Output the (x, y) coordinate of the center of the cell containing the given text.  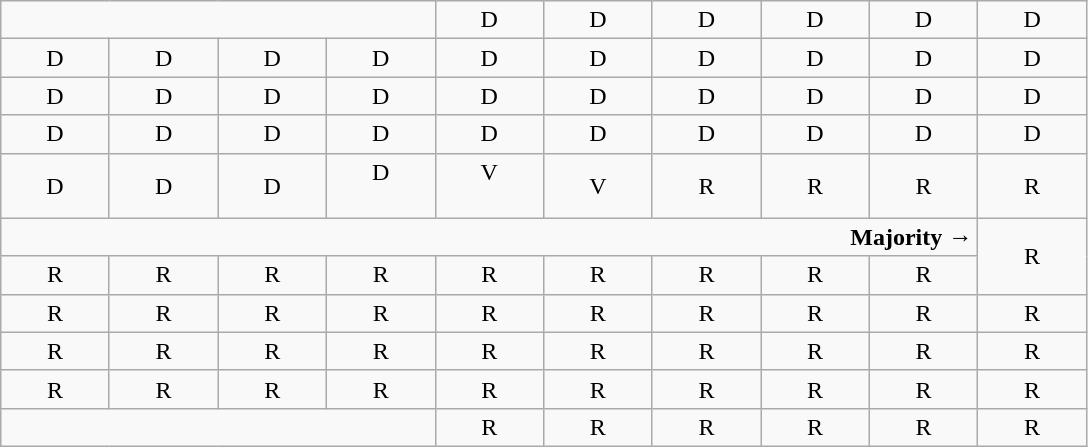
Majority → (490, 237)
